From the cell containing the given text, extract its center point as (x, y) coordinate. 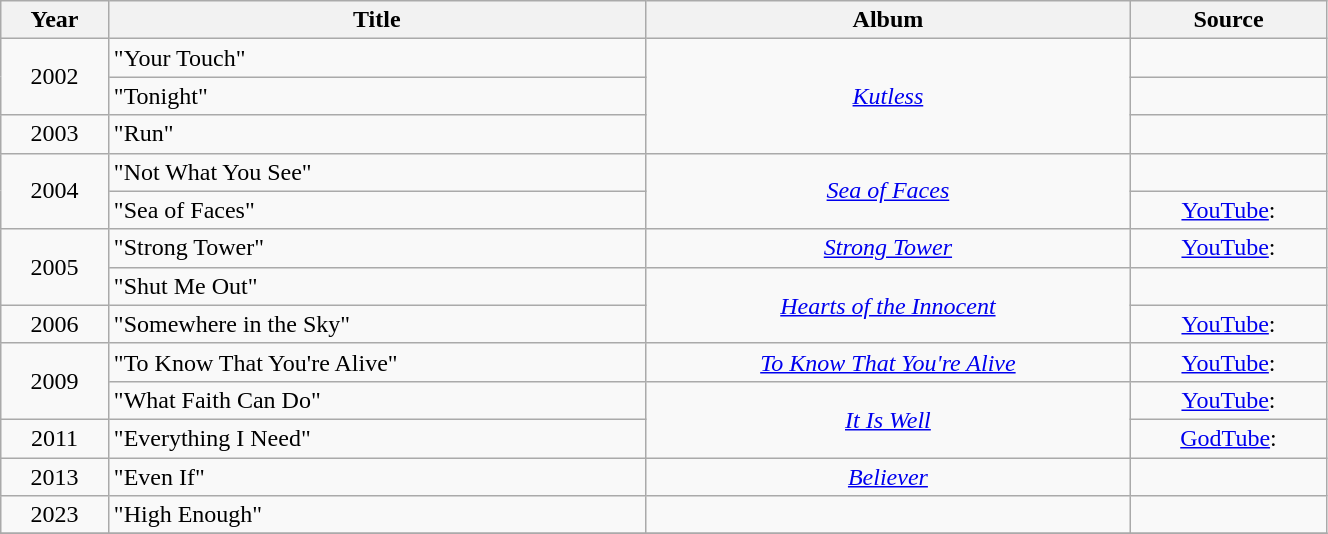
2011 (55, 438)
2002 (55, 77)
Sea of Faces (888, 191)
"Everything I Need" (376, 438)
"Even If" (376, 477)
2006 (55, 324)
2009 (55, 381)
"Your Touch" (376, 58)
Year (55, 20)
2004 (55, 191)
"To Know That You're Alive" (376, 362)
"High Enough" (376, 515)
GodTube: (1229, 438)
"What Faith Can Do" (376, 400)
2013 (55, 477)
2003 (55, 134)
"Shut Me Out" (376, 286)
"Strong Tower" (376, 248)
"Somewhere in the Sky" (376, 324)
Hearts of the Innocent (888, 305)
"Tonight" (376, 96)
"Run" (376, 134)
"Sea of Faces" (376, 210)
Kutless (888, 96)
2005 (55, 267)
It Is Well (888, 419)
Album (888, 20)
Strong Tower (888, 248)
Believer (888, 477)
To Know That You're Alive (888, 362)
"Not What You See" (376, 172)
Source (1229, 20)
Title (376, 20)
2023 (55, 515)
